Capture the cell that displays the provided text and extract its (x, y) central coordinate. 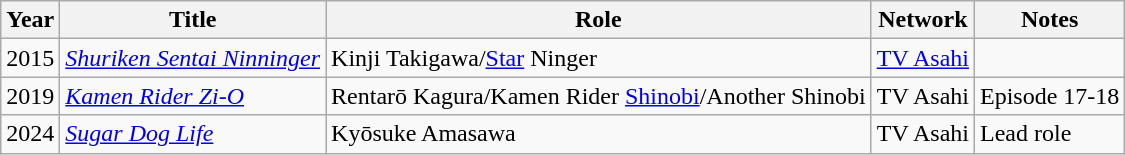
Kyōsuke Amasawa (599, 134)
2019 (30, 96)
Lead role (1049, 134)
Rentarō Kagura/Kamen Rider Shinobi/Another Shinobi (599, 96)
Kinji Takigawa/Star Ninger (599, 58)
Title (193, 20)
Year (30, 20)
2024 (30, 134)
Kamen Rider Zi-O (193, 96)
Role (599, 20)
Sugar Dog Life (193, 134)
2015 (30, 58)
Episode 17-18 (1049, 96)
Shuriken Sentai Ninninger (193, 58)
Network (922, 20)
Notes (1049, 20)
